Identify which cell holds the provided text, then report its [X, Y] central coordinate. 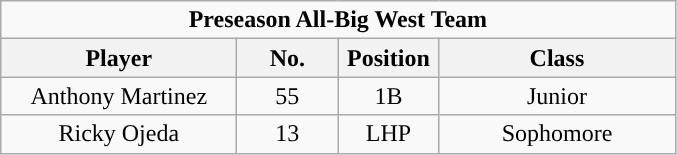
No. [288, 58]
Anthony Martinez [119, 96]
13 [288, 134]
LHP [388, 134]
55 [288, 96]
Junior [557, 96]
Player [119, 58]
Sophomore [557, 134]
Ricky Ojeda [119, 134]
Preseason All-Big West Team [338, 20]
Class [557, 58]
Position [388, 58]
1B [388, 96]
